Provide the [x, y] coordinate of the cell's center where the given text is located.  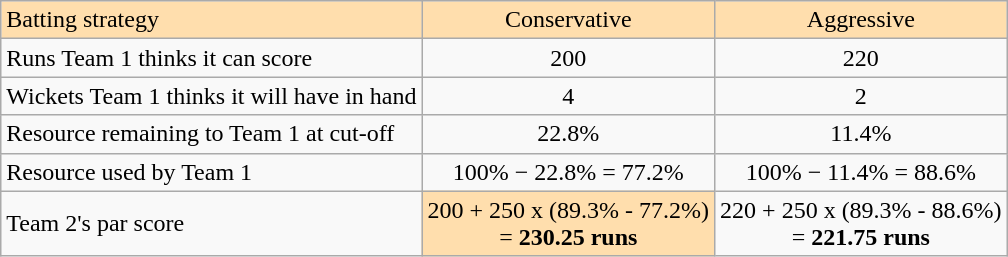
Resource used by Team 1 [212, 172]
Team 2's par score [212, 224]
Aggressive [862, 20]
Batting strategy [212, 20]
100% − 22.8% = 77.2% [568, 172]
220 + 250 x (89.3% - 88.6%) = 221.75 runs [862, 224]
Wickets Team 1 thinks it will have in hand [212, 96]
Conservative [568, 20]
100% − 11.4% = 88.6% [862, 172]
Runs Team 1 thinks it can score [212, 58]
22.8% [568, 134]
220 [862, 58]
11.4% [862, 134]
Resource remaining to Team 1 at cut-off [212, 134]
2 [862, 96]
4 [568, 96]
200 [568, 58]
200 + 250 x (89.3% - 77.2%) = 230.25 runs [568, 224]
